For the text-containing cell, return its midpoint in (x, y) coordinate format. 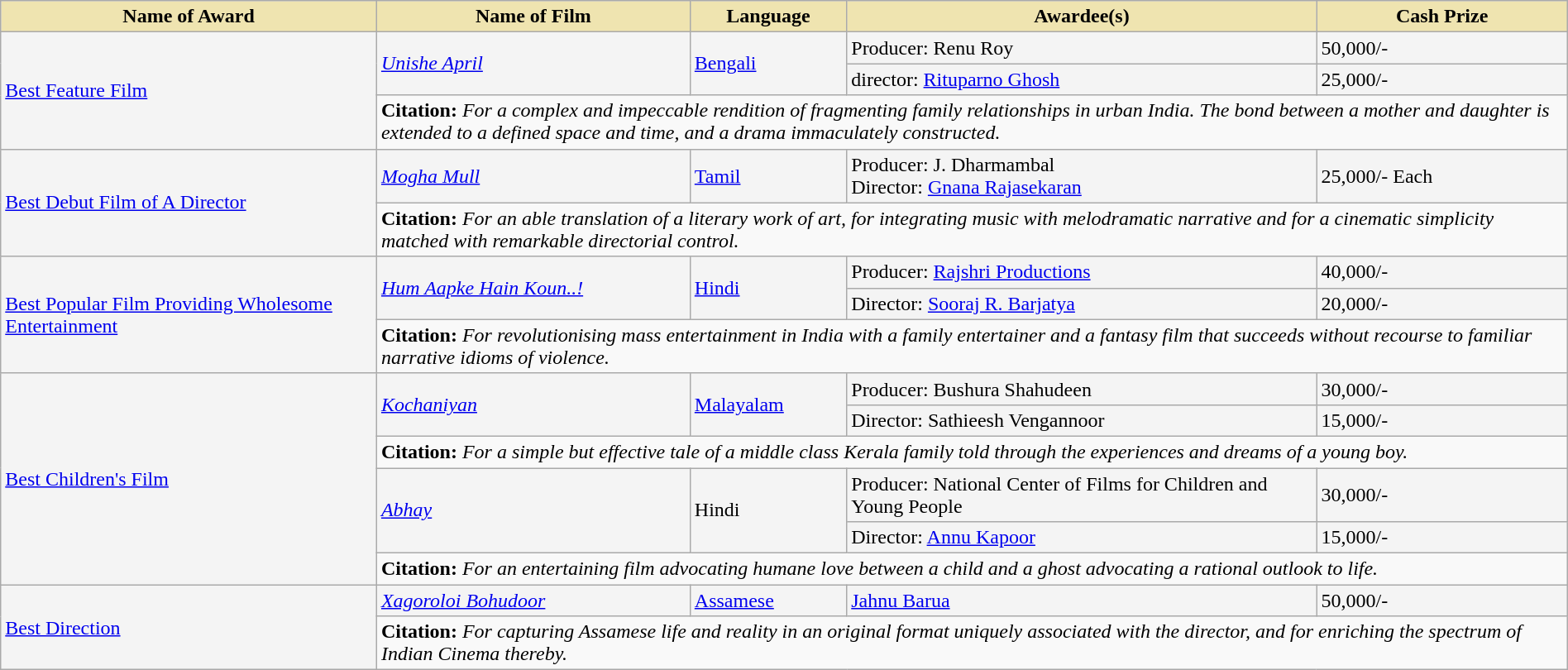
Jahnu Barua (1082, 601)
Abhay (533, 511)
40,000/- (1442, 272)
Citation: For an entertaining film advocating humane love between a child and a ghost advocating a rational outlook to life. (972, 569)
Best Children's Film (189, 478)
Name of Film (533, 17)
Bengali (767, 64)
Best Direction (189, 627)
Unishe April (533, 64)
Tamil (767, 175)
Director: Sathieesh Vengannoor (1082, 420)
Director: Sooraj R. Barjatya (1082, 304)
Producer: Bushura Shahudeen (1082, 389)
Producer: Renu Roy (1082, 48)
Cash Prize (1442, 17)
Hum Aapke Hain Koun..! (533, 288)
Xagoroloi Bohudoor (533, 601)
Kochaniyan (533, 404)
Mogha Mull (533, 175)
Awardee(s) (1082, 17)
Producer: Rajshri Productions (1082, 272)
Best Feature Film (189, 91)
20,000/- (1442, 304)
Assamese (767, 601)
Best Popular Film Providing Wholesome Entertainment (189, 314)
Best Debut Film of A Director (189, 203)
Language (767, 17)
Producer: National Center of Films for Children and Young People (1082, 495)
Malayalam (767, 404)
director: Rituparno Ghosh (1082, 79)
Producer: J. DharmambalDirector: Gnana Rajasekaran (1082, 175)
25,000/- Each (1442, 175)
Director: Annu Kapoor (1082, 538)
Citation: For a simple but effective tale of a middle class Kerala family told through the experiences and dreams of a young boy. (972, 452)
25,000/- (1442, 79)
Name of Award (189, 17)
